Output the [X, Y] coordinate of the center of the cell containing the given text.  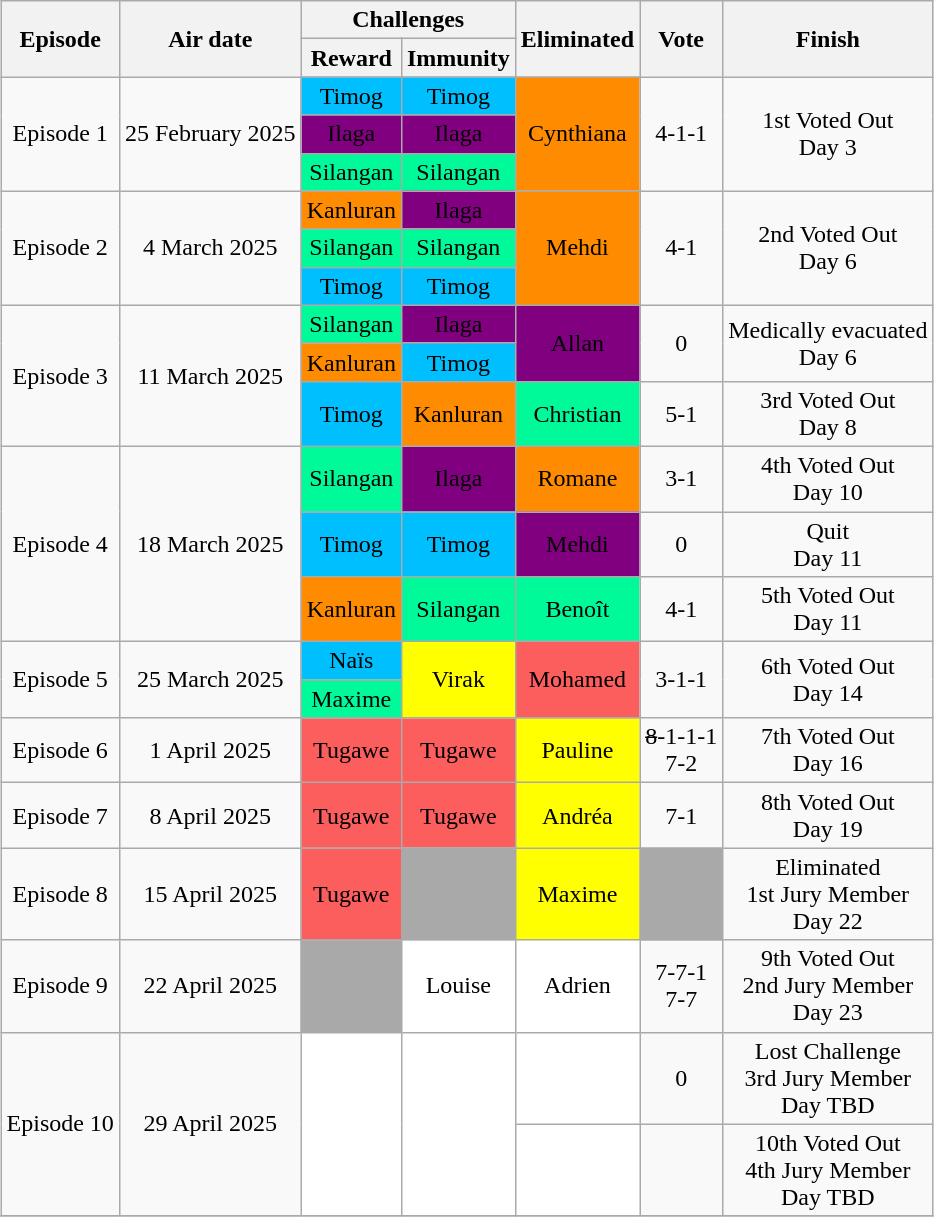
15 April 2025 [210, 894]
7-1 [682, 816]
11 March 2025 [210, 376]
Reward [351, 58]
8th Voted OutDay 19 [828, 816]
Episode 10 [60, 1124]
9th Voted Out2nd Jury MemberDay 23 [828, 986]
5th Voted OutDay 11 [828, 610]
Episode [60, 39]
4 March 2025 [210, 248]
Episode 1 [60, 134]
7-7-17-7 [682, 986]
5-1 [682, 414]
3-1-1 [682, 680]
Episode 9 [60, 986]
Eliminated1st Jury MemberDay 22 [828, 894]
3-1 [682, 478]
Finish [828, 39]
Vote [682, 39]
6th Voted OutDay 14 [828, 680]
Episode 5 [60, 680]
29 April 2025 [210, 1124]
2nd Voted OutDay 6 [828, 248]
Cynthiana [577, 134]
Episode 4 [60, 544]
Virak [458, 680]
Eliminated [577, 39]
1st Voted OutDay 3 [828, 134]
Louise [458, 986]
Immunity [458, 58]
Challenges [408, 20]
4-1-1 [682, 134]
Romane [577, 478]
Benoît [577, 610]
Mohamed [577, 680]
7th Voted OutDay 16 [828, 750]
25 March 2025 [210, 680]
Episode 8 [60, 894]
Episode 3 [60, 376]
Lost Challenge3rd Jury MemberDay TBD [828, 1078]
4th Voted OutDay 10 [828, 478]
3rd Voted OutDay 8 [828, 414]
8 April 2025 [210, 816]
Air date [210, 39]
25 February 2025 [210, 134]
Episode 6 [60, 750]
Christian [577, 414]
Medically evacuatedDay 6 [828, 343]
Episode 7 [60, 816]
Episode 2 [60, 248]
10th Voted Out4th Jury MemberDay TBD [828, 1170]
22 April 2025 [210, 986]
QuitDay 11 [828, 544]
Adrien [577, 986]
Naïs [351, 661]
8-1-1-17-2 [682, 750]
1 April 2025 [210, 750]
Andréa [577, 816]
Pauline [577, 750]
Allan [577, 343]
18 March 2025 [210, 544]
